For the text-containing cell, return its midpoint in [x, y] coordinate format. 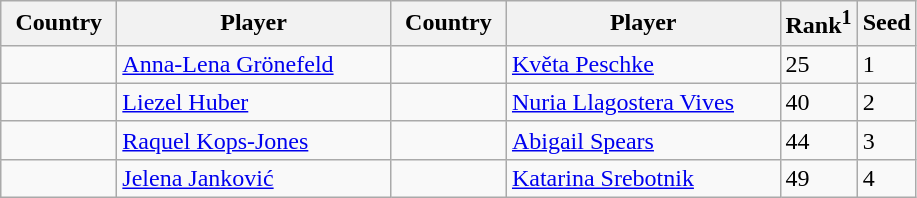
Seed [886, 24]
2 [886, 102]
Abigail Spears [643, 140]
3 [886, 140]
Jelena Janković [254, 178]
Liezel Huber [254, 102]
Rank1 [818, 24]
Anna-Lena Grönefeld [254, 64]
Katarina Srebotnik [643, 178]
4 [886, 178]
Nuria Llagostera Vives [643, 102]
25 [818, 64]
1 [886, 64]
49 [818, 178]
44 [818, 140]
40 [818, 102]
Květa Peschke [643, 64]
Raquel Kops-Jones [254, 140]
